Capture the cell that displays the provided text and extract its [X, Y] central coordinate. 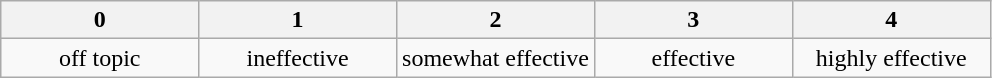
highly effective [891, 58]
somewhat effective [496, 58]
1 [298, 20]
3 [693, 20]
4 [891, 20]
2 [496, 20]
effective [693, 58]
0 [100, 20]
ineffective [298, 58]
off topic [100, 58]
